Find where the given text appears and provide that cell's center as [X, Y] coordinate. 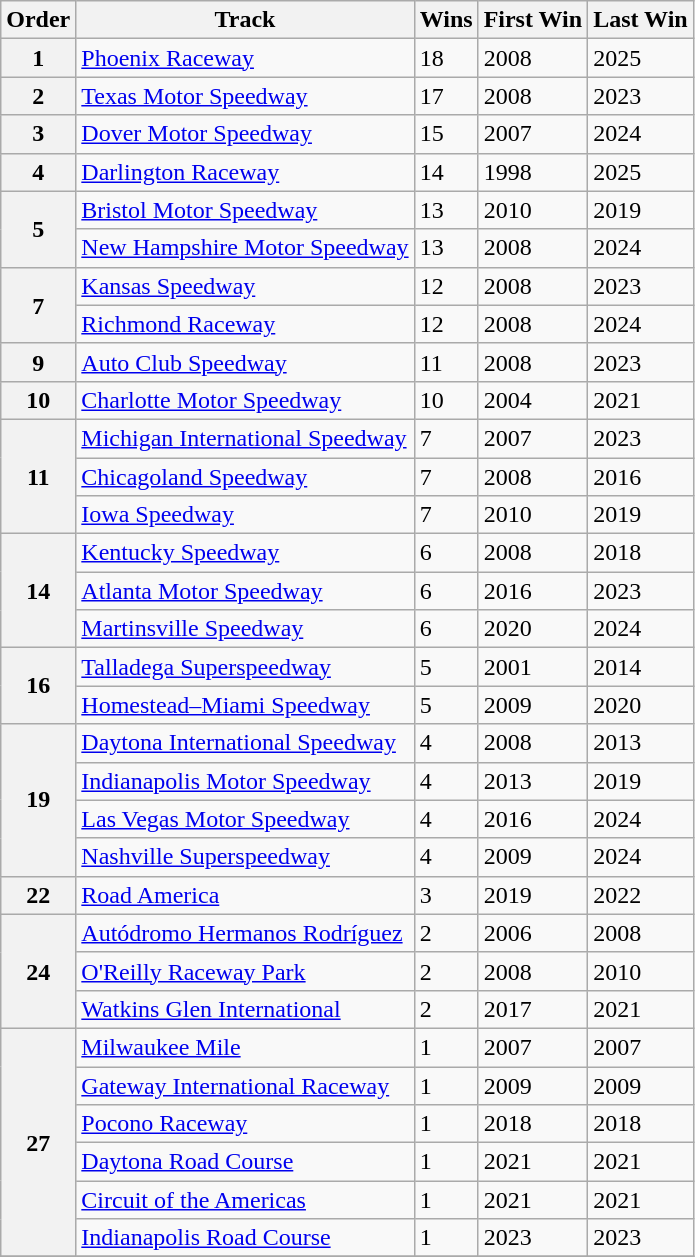
Iowa Speedway [245, 515]
Gateway International Raceway [245, 1085]
Order [38, 20]
Talladega Superspeedway [245, 667]
2001 [533, 667]
Phoenix Raceway [245, 58]
First Win [533, 20]
Atlanta Motor Speedway [245, 591]
Track [245, 20]
Homestead–Miami Speedway [245, 705]
Daytona Road Course [245, 1162]
24 [38, 971]
Martinsville Speedway [245, 629]
Darlington Raceway [245, 172]
Wins [446, 20]
New Hampshire Motor Speedway [245, 248]
Daytona International Speedway [245, 743]
Kansas Speedway [245, 286]
Road America [245, 895]
Texas Motor Speedway [245, 96]
22 [38, 895]
Autódromo Hermanos Rodríguez [245, 933]
Kentucky Speedway [245, 553]
18 [446, 58]
9 [38, 362]
2004 [533, 400]
19 [38, 800]
17 [446, 96]
Michigan International Speedway [245, 438]
Indianapolis Motor Speedway [245, 781]
Pocono Raceway [245, 1124]
2014 [641, 667]
15 [446, 134]
Bristol Motor Speedway [245, 210]
2006 [533, 933]
Dover Motor Speedway [245, 134]
Indianapolis Road Course [245, 1238]
27 [38, 1142]
Last Win [641, 20]
2022 [641, 895]
Milwaukee Mile [245, 1047]
Chicagoland Speedway [245, 477]
Auto Club Speedway [245, 362]
O'Reilly Raceway Park [245, 971]
1998 [533, 172]
Nashville Superspeedway [245, 857]
Charlotte Motor Speedway [245, 400]
16 [38, 686]
2017 [533, 1009]
Watkins Glen International [245, 1009]
Circuit of the Americas [245, 1200]
Richmond Raceway [245, 324]
Las Vegas Motor Speedway [245, 819]
